Provide the (X, Y) coordinate of the cell's center where the given text is located.  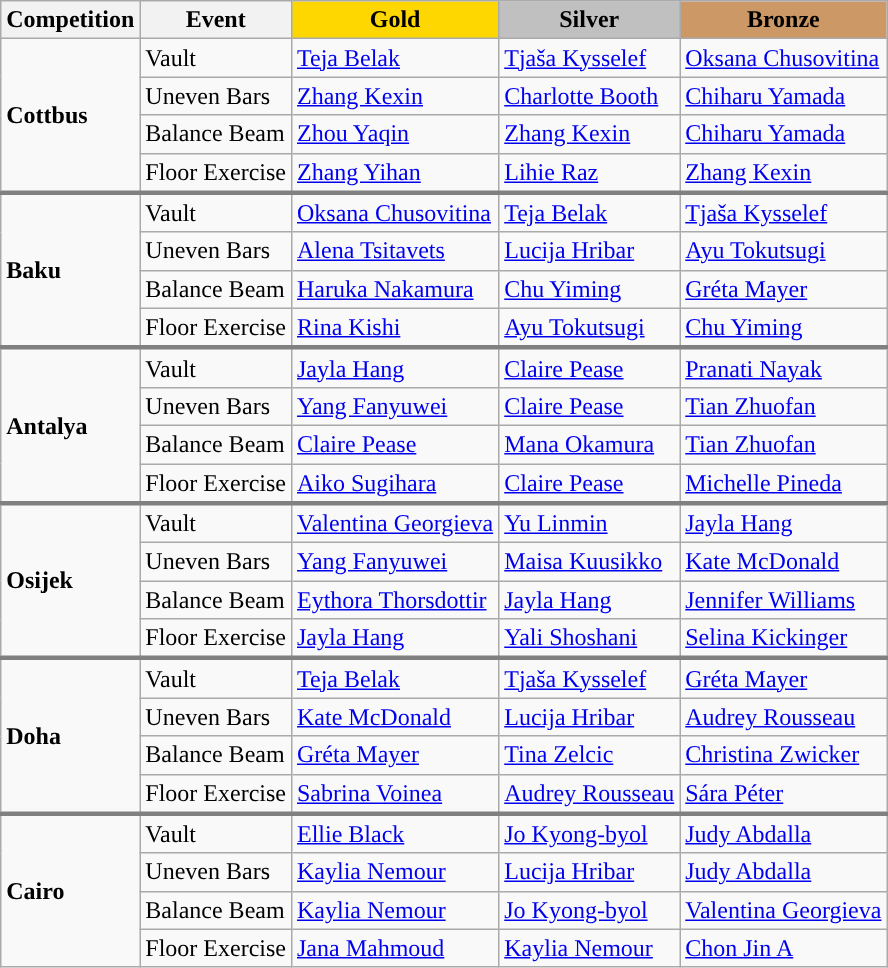
Maisa Kuusikko (590, 562)
Bronze (784, 20)
Ellie Black (394, 834)
Lihie Raz (590, 173)
Aiko Sugihara (394, 484)
Gold (394, 20)
Selina Kickinger (784, 639)
Rina Kishi (394, 328)
Charlotte Booth (590, 96)
Osijek (70, 580)
Silver (590, 20)
Competition (70, 20)
Event (216, 20)
Zhang Yihan (394, 173)
Eythora Thorsdottir (394, 600)
Christina Zwicker (784, 755)
Pranati Nayak (784, 368)
Sabrina Voinea (394, 794)
Yali Shoshani (590, 639)
Cottbus (70, 116)
Jana Mahmoud (394, 948)
Yu Linmin (590, 523)
Mana Okamura (590, 444)
Antalya (70, 426)
Alena Tsitavets (394, 251)
Sára Péter (784, 794)
Doha (70, 736)
Cairo (70, 891)
Zhou Yaqin (394, 134)
Baku (70, 270)
Jennifer Williams (784, 600)
Michelle Pineda (784, 484)
Chon Jin A (784, 948)
Haruka Nakamura (394, 289)
Tina Zelcic (590, 755)
